Extract the [x, y] coordinate from the center of the cell holding the provided text.  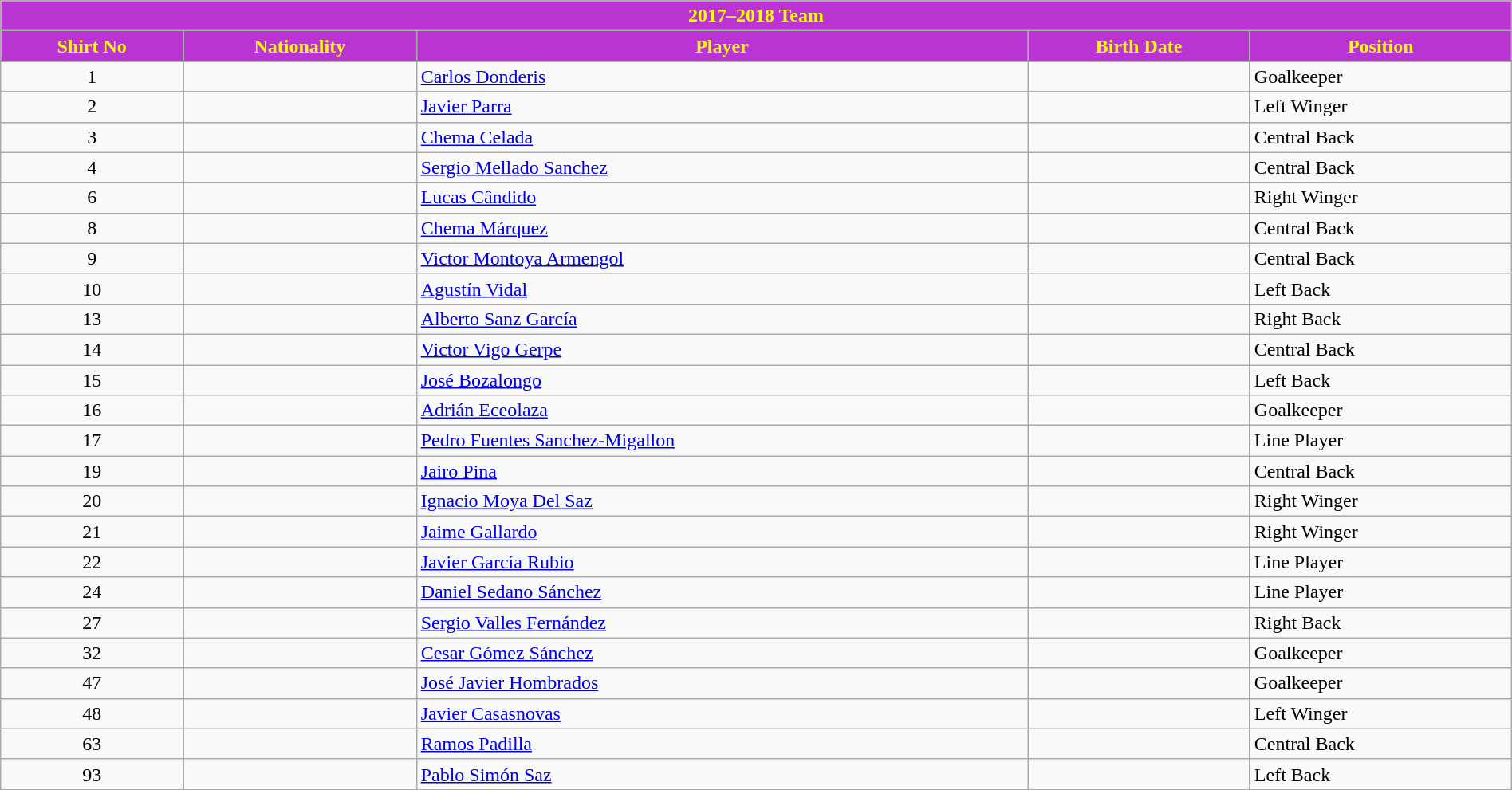
Nationality [300, 46]
2 [93, 107]
José Javier Hombrados [723, 683]
Agustín Vidal [723, 289]
32 [93, 653]
6 [93, 198]
Victor Montoya Armengol [723, 258]
Cesar Gómez Sánchez [723, 653]
Victor Vigo Gerpe [723, 349]
Birth Date [1139, 46]
Adrián Eceolaza [723, 411]
1 [93, 77]
47 [93, 683]
21 [93, 532]
Pedro Fuentes Sanchez-Migallon [723, 441]
Sergio Mellado Sanchez [723, 167]
Chema Celada [723, 137]
Jaime Gallardo [723, 532]
Ignacio Moya Del Saz [723, 501]
Alberto Sanz García [723, 319]
Javier García Rubio [723, 562]
Lucas Cândido [723, 198]
17 [93, 441]
20 [93, 501]
3 [93, 137]
48 [93, 713]
Pablo Simón Saz [723, 774]
16 [93, 411]
93 [93, 774]
Ramos Padilla [723, 744]
Chema Márquez [723, 228]
Daniel Sedano Sánchez [723, 592]
8 [93, 228]
10 [93, 289]
2017–2018 Team [756, 16]
24 [93, 592]
27 [93, 623]
José Bozalongo [723, 380]
13 [93, 319]
22 [93, 562]
19 [93, 471]
9 [93, 258]
Player [723, 46]
14 [93, 349]
Sergio Valles Fernández [723, 623]
Javier Casasnovas [723, 713]
Position [1380, 46]
63 [93, 744]
Jairo Pina [723, 471]
4 [93, 167]
Shirt No [93, 46]
Carlos Donderis [723, 77]
15 [93, 380]
Javier Parra [723, 107]
